Return the [X, Y] coordinate for the center point of the cell that contains the specified text.  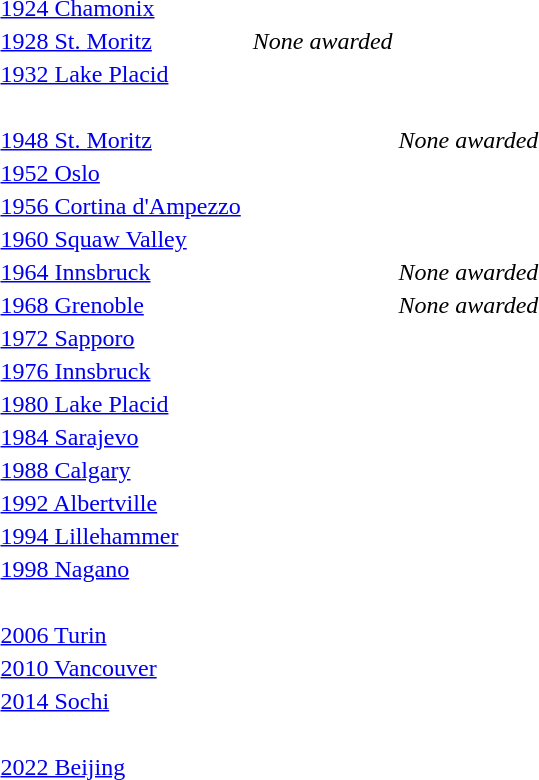
None awarded [322, 41]
